Locate the cell with the specified text and output its (x, y) center coordinate. 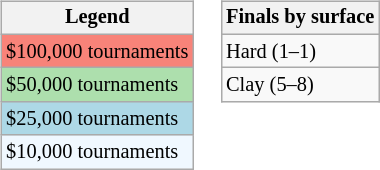
Clay (5–8) (300, 85)
Legend (97, 18)
$50,000 tournaments (97, 85)
$100,000 tournaments (97, 51)
Hard (1–1) (300, 51)
$25,000 tournaments (97, 119)
Finals by surface (300, 18)
$10,000 tournaments (97, 152)
